Provide the [X, Y] coordinate of the cell's center where the given text is located.  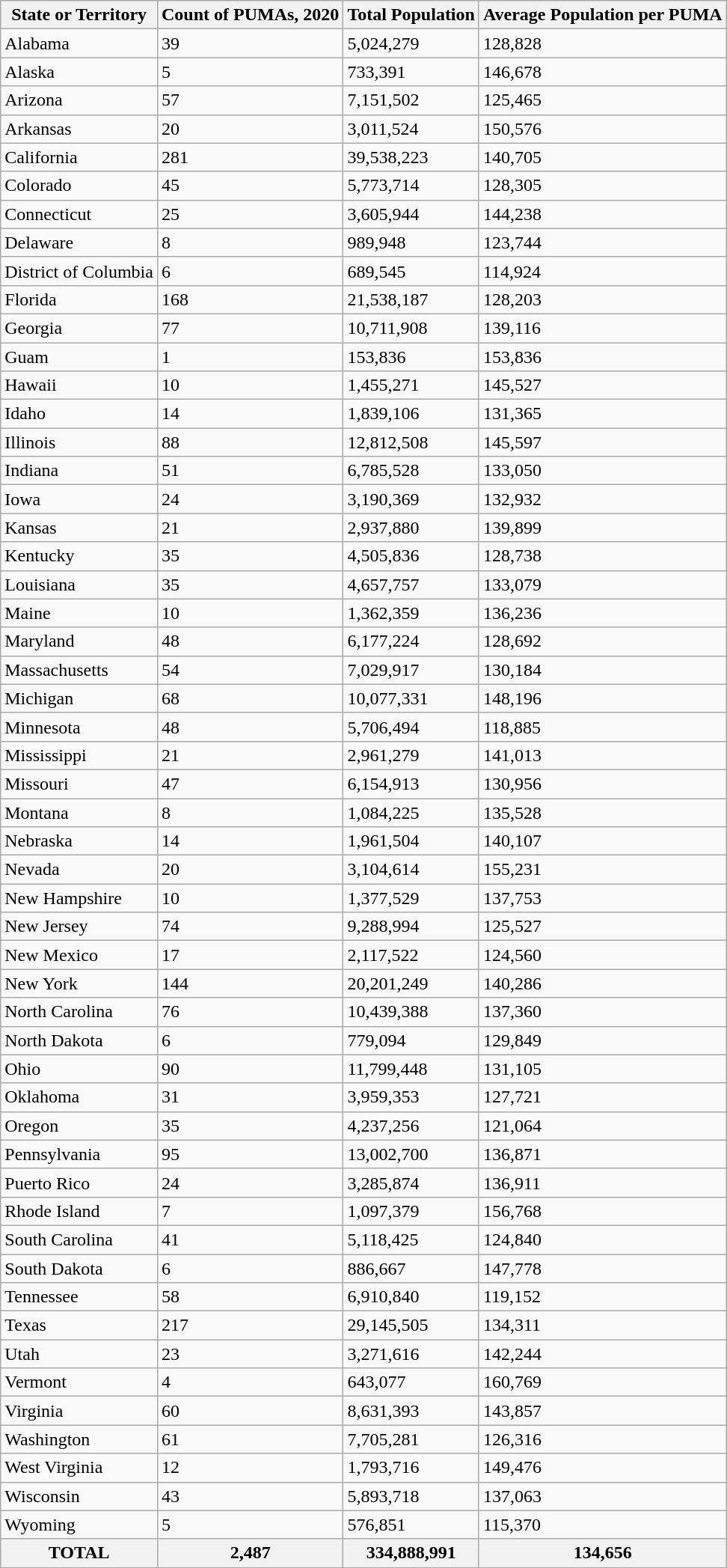
2,117,522 [411, 955]
132,932 [603, 499]
Hawaii [79, 385]
1,839,106 [411, 414]
137,360 [603, 1012]
6,785,528 [411, 471]
95 [250, 1154]
Nebraska [79, 841]
136,236 [603, 613]
57 [250, 100]
119,152 [603, 1297]
3,959,353 [411, 1097]
128,203 [603, 299]
1 [250, 357]
Massachusetts [79, 670]
Texas [79, 1326]
6,910,840 [411, 1297]
1,961,504 [411, 841]
121,064 [603, 1126]
Kansas [79, 528]
124,840 [603, 1239]
47 [250, 784]
2,487 [250, 1553]
Oregon [79, 1126]
10,711,908 [411, 328]
145,597 [603, 442]
Maine [79, 613]
Mississippi [79, 755]
Maryland [79, 641]
576,851 [411, 1525]
4,657,757 [411, 585]
Ohio [79, 1069]
Arkansas [79, 129]
130,184 [603, 670]
124,560 [603, 955]
10,439,388 [411, 1012]
Wisconsin [79, 1496]
88 [250, 442]
128,692 [603, 641]
North Dakota [79, 1040]
Count of PUMAs, 2020 [250, 15]
133,079 [603, 585]
126,316 [603, 1439]
1,097,379 [411, 1211]
128,738 [603, 556]
Delaware [79, 242]
2,937,880 [411, 528]
10,077,331 [411, 698]
Indiana [79, 471]
Virginia [79, 1411]
150,576 [603, 129]
148,196 [603, 698]
Wyoming [79, 1525]
Iowa [79, 499]
Washington [79, 1439]
74 [250, 927]
Alabama [79, 43]
Tennessee [79, 1297]
160,769 [603, 1382]
Colorado [79, 186]
3,285,874 [411, 1183]
128,828 [603, 43]
1,377,529 [411, 898]
135,528 [603, 812]
4,237,256 [411, 1126]
144 [250, 983]
1,455,271 [411, 385]
123,744 [603, 242]
281 [250, 157]
145,527 [603, 385]
New York [79, 983]
6,154,913 [411, 784]
147,778 [603, 1269]
23 [250, 1354]
118,885 [603, 727]
20,201,249 [411, 983]
2,961,279 [411, 755]
North Carolina [79, 1012]
Rhode Island [79, 1211]
4,505,836 [411, 556]
State or Territory [79, 15]
5,773,714 [411, 186]
131,365 [603, 414]
136,871 [603, 1154]
Georgia [79, 328]
689,545 [411, 271]
13,002,700 [411, 1154]
60 [250, 1411]
Florida [79, 299]
Arizona [79, 100]
West Virginia [79, 1468]
114,924 [603, 271]
7 [250, 1211]
TOTAL [79, 1553]
Connecticut [79, 214]
Vermont [79, 1382]
Utah [79, 1354]
129,849 [603, 1040]
Guam [79, 357]
61 [250, 1439]
168 [250, 299]
144,238 [603, 214]
142,244 [603, 1354]
31 [250, 1097]
6,177,224 [411, 641]
643,077 [411, 1382]
5,706,494 [411, 727]
Louisiana [79, 585]
9,288,994 [411, 927]
90 [250, 1069]
Pennsylvania [79, 1154]
77 [250, 328]
140,286 [603, 983]
1,084,225 [411, 812]
Oklahoma [79, 1097]
125,527 [603, 927]
California [79, 157]
Michigan [79, 698]
21,538,187 [411, 299]
155,231 [603, 870]
Puerto Rico [79, 1183]
125,465 [603, 100]
3,190,369 [411, 499]
5,024,279 [411, 43]
43 [250, 1496]
South Dakota [79, 1269]
Minnesota [79, 727]
131,105 [603, 1069]
76 [250, 1012]
989,948 [411, 242]
3,011,524 [411, 129]
11,799,448 [411, 1069]
137,753 [603, 898]
39 [250, 43]
58 [250, 1297]
134,656 [603, 1553]
New Mexico [79, 955]
149,476 [603, 1468]
140,107 [603, 841]
7,151,502 [411, 100]
41 [250, 1239]
130,956 [603, 784]
Missouri [79, 784]
29,145,505 [411, 1326]
12 [250, 1468]
140,705 [603, 157]
143,857 [603, 1411]
3,104,614 [411, 870]
139,116 [603, 328]
Alaska [79, 72]
68 [250, 698]
Total Population [411, 15]
137,063 [603, 1496]
1,362,359 [411, 613]
3,271,616 [411, 1354]
3,605,944 [411, 214]
Idaho [79, 414]
Average Population per PUMA [603, 15]
7,705,281 [411, 1439]
115,370 [603, 1525]
54 [250, 670]
134,311 [603, 1326]
4 [250, 1382]
Illinois [79, 442]
1,793,716 [411, 1468]
Kentucky [79, 556]
New Hampshire [79, 898]
136,911 [603, 1183]
156,768 [603, 1211]
128,305 [603, 186]
146,678 [603, 72]
733,391 [411, 72]
45 [250, 186]
139,899 [603, 528]
39,538,223 [411, 157]
12,812,508 [411, 442]
8,631,393 [411, 1411]
5,118,425 [411, 1239]
New Jersey [79, 927]
17 [250, 955]
127,721 [603, 1097]
779,094 [411, 1040]
25 [250, 214]
141,013 [603, 755]
7,029,917 [411, 670]
District of Columbia [79, 271]
Montana [79, 812]
Nevada [79, 870]
133,050 [603, 471]
217 [250, 1326]
886,667 [411, 1269]
5,893,718 [411, 1496]
51 [250, 471]
334,888,991 [411, 1553]
South Carolina [79, 1239]
